Find where the given text appears and provide that cell's center as (X, Y) coordinate. 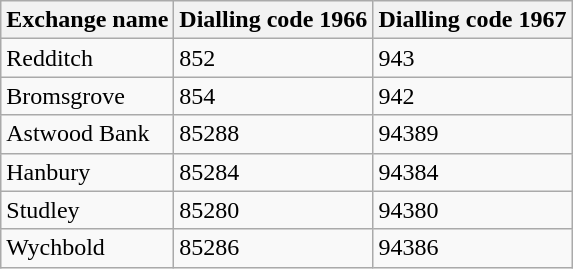
85284 (274, 172)
Studley (88, 210)
Hanbury (88, 172)
94389 (472, 134)
94380 (472, 210)
85286 (274, 248)
852 (274, 58)
942 (472, 96)
85288 (274, 134)
Dialling code 1966 (274, 20)
Dialling code 1967 (472, 20)
Bromsgrove (88, 96)
Wychbold (88, 248)
94384 (472, 172)
Exchange name (88, 20)
Redditch (88, 58)
854 (274, 96)
Astwood Bank (88, 134)
94386 (472, 248)
85280 (274, 210)
943 (472, 58)
